Scan for the cell matching the given text and deliver its (X, Y) coordinate at center. 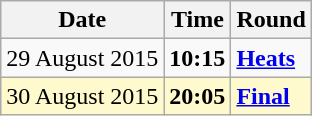
30 August 2015 (82, 96)
Date (82, 20)
Final (271, 96)
10:15 (198, 58)
Heats (271, 58)
Time (198, 20)
29 August 2015 (82, 58)
Round (271, 20)
20:05 (198, 96)
